Locate the cell with the specified text and output its [x, y] center coordinate. 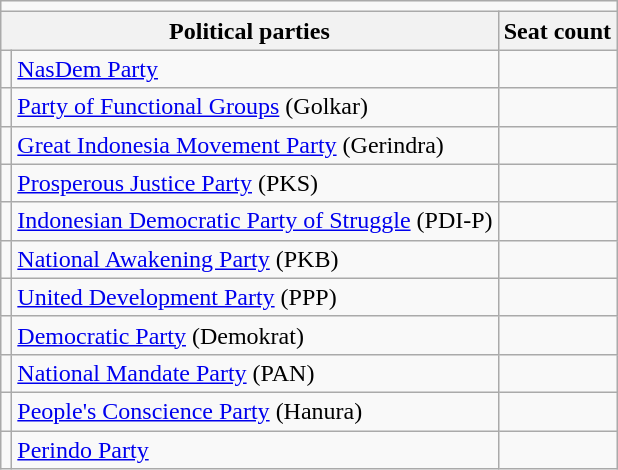
People's Conscience Party (Hanura) [255, 411]
National Mandate Party (PAN) [255, 373]
Democratic Party (Demokrat) [255, 335]
Prosperous Justice Party (PKS) [255, 183]
Seat count [557, 31]
Party of Functional Groups (Golkar) [255, 107]
United Development Party (PPP) [255, 297]
Indonesian Democratic Party of Struggle (PDI-P) [255, 221]
Great Indonesia Movement Party (Gerindra) [255, 145]
Perindo Party [255, 449]
Political parties [250, 31]
NasDem Party [255, 69]
National Awakening Party (PKB) [255, 259]
